Extract the (x, y) coordinate from the center of the cell holding the provided text.  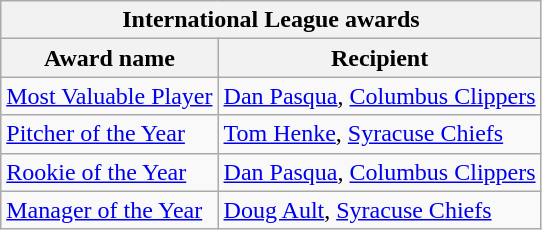
Manager of the Year (110, 210)
Tom Henke, Syracuse Chiefs (380, 134)
Recipient (380, 58)
Doug Ault, Syracuse Chiefs (380, 210)
Pitcher of the Year (110, 134)
International League awards (271, 20)
Rookie of the Year (110, 172)
Most Valuable Player (110, 96)
Award name (110, 58)
